Pinpoint the cell where the given text exists, returning its [x, y] midpoint coordinate. 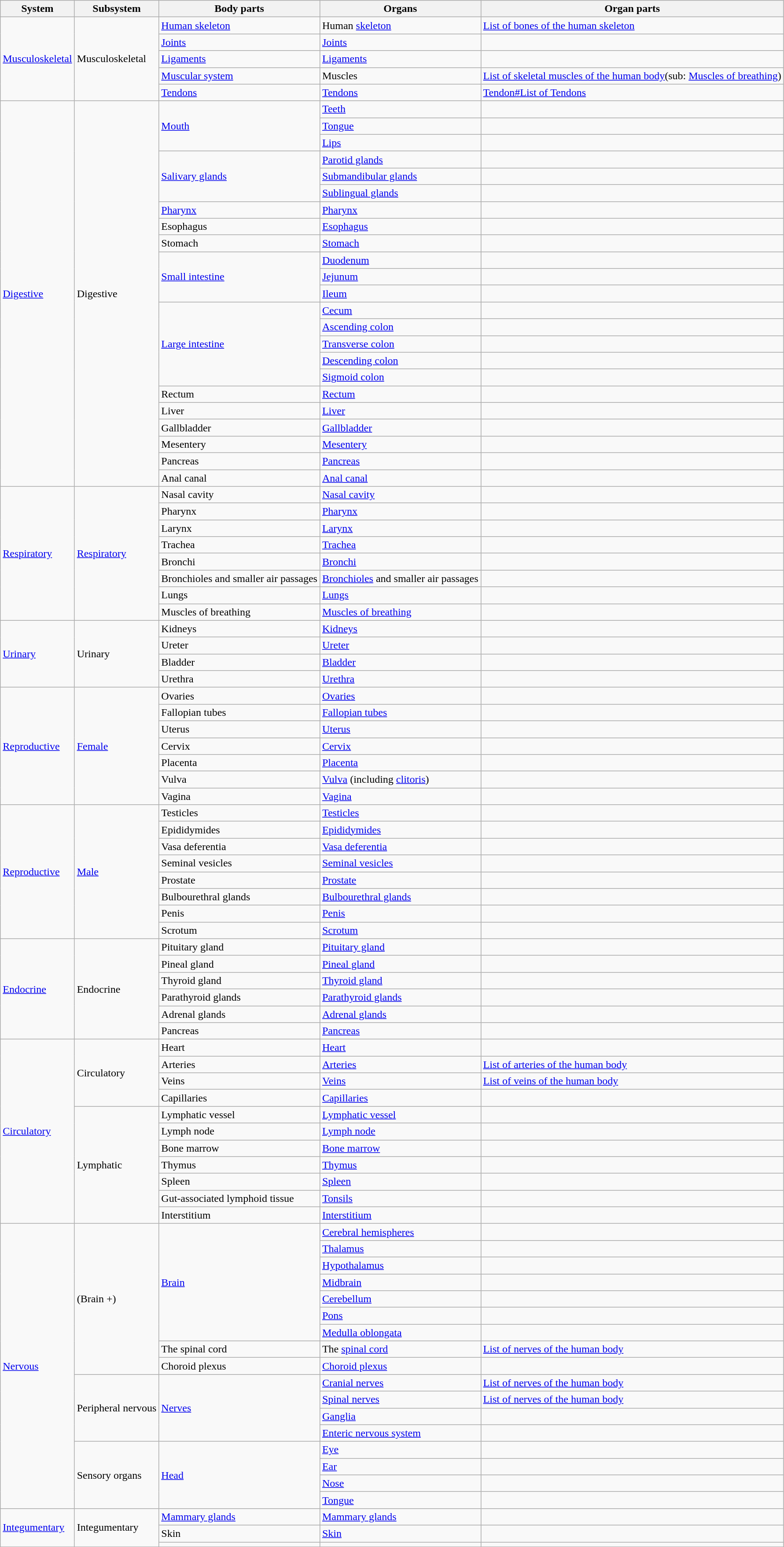
Sublingual glands [400, 193]
Midbrain [400, 1282]
Large intestine [239, 344]
Parotid glands [400, 159]
Cerebellum [400, 1299]
List of bones of the human skeleton [632, 26]
Small intestine [239, 277]
Duodenum [400, 260]
Male [117, 872]
Eye [400, 1450]
List of veins of the human body [632, 1081]
Lymphatic [117, 1165]
Mouth [239, 126]
Vulva [239, 780]
Muscular system [239, 76]
Jejunum [400, 277]
Nerves [239, 1408]
Vulva (including clitoris) [400, 780]
Thalamus [400, 1249]
(Brain +) [117, 1299]
Nose [400, 1483]
Female [117, 746]
Tendon#List of Tendons [632, 92]
Ascending colon [400, 327]
Organs [400, 9]
Medulla oblongata [400, 1333]
Enteric nervous system [400, 1433]
Tonsils [400, 1198]
List of arteries of the human body [632, 1064]
Lips [400, 143]
Cerebral hemispheres [400, 1232]
Salivary glands [239, 176]
Head [239, 1475]
Transverse colon [400, 344]
Spinal nerves [400, 1400]
Ear [400, 1466]
Pons [400, 1316]
System [37, 9]
Submandibular glands [400, 176]
Teeth [400, 109]
Peripheral nervous [117, 1408]
Sigmoid colon [400, 377]
Nervous [37, 1366]
Subsystem [117, 9]
Hypothalamus [400, 1265]
List of skeletal muscles of the human body(sub: Muscles of breathing) [632, 76]
Descending colon [400, 361]
Brain [239, 1282]
Muscles [400, 76]
Body parts [239, 9]
Gut-associated lymphoid tissue [239, 1198]
Sensory organs [117, 1475]
Cecum [400, 310]
Ganglia [400, 1416]
Ileum [400, 294]
Cranial nerves [400, 1383]
Organ parts [632, 9]
